For the text-containing cell, return its midpoint in (x, y) coordinate format. 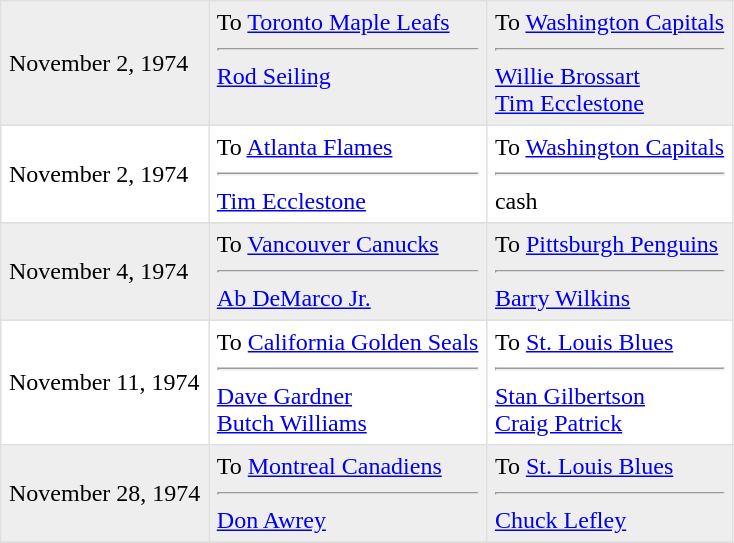
To St. Louis BluesChuck Lefley (610, 494)
To Atlanta FlamesTim Ecclestone (348, 174)
To California Golden SealsDave GardnerButch Williams (348, 382)
November 28, 1974 (105, 494)
To Washington CapitalsWillie BrossartTim Ecclestone (610, 63)
November 11, 1974 (105, 382)
To Montreal CanadiensDon Awrey (348, 494)
To Vancouver CanucksAb DeMarco Jr. (348, 272)
November 4, 1974 (105, 272)
To Toronto Maple LeafsRod Seiling (348, 63)
To St. Louis BluesStan GilbertsonCraig Patrick (610, 382)
To Pittsburgh PenguinsBarry Wilkins (610, 272)
To Washington Capitalscash (610, 174)
